Provide the (x, y) coordinate of the cell's center where the given text is located.  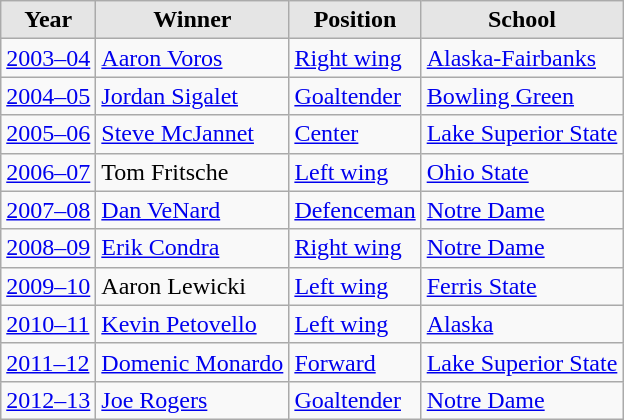
Aaron Voros (192, 58)
Center (355, 134)
Erik Condra (192, 248)
School (522, 20)
Winner (192, 20)
Tom Fritsche (192, 172)
Dan VeNard (192, 210)
Ohio State (522, 172)
2010–11 (48, 324)
Forward (355, 362)
Defenceman (355, 210)
Ferris State (522, 286)
2007–08 (48, 210)
2009–10 (48, 286)
2003–04 (48, 58)
Aaron Lewicki (192, 286)
Steve McJannet (192, 134)
Alaska (522, 324)
Bowling Green (522, 96)
Alaska-Fairbanks (522, 58)
2012–13 (48, 400)
2006–07 (48, 172)
2011–12 (48, 362)
Kevin Petovello (192, 324)
2005–06 (48, 134)
Jordan Sigalet (192, 96)
Joe Rogers (192, 400)
2008–09 (48, 248)
Year (48, 20)
2004–05 (48, 96)
Domenic Monardo (192, 362)
Position (355, 20)
